Provide the [x, y] coordinate of the cell's center where the given text is located.  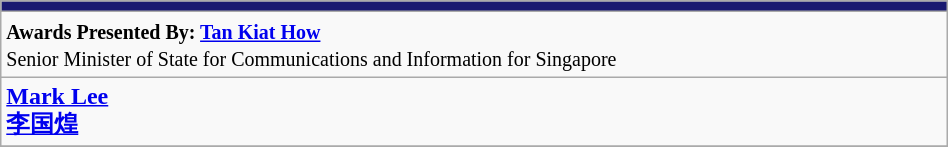
Awards Presented By: Tan Kiat How Senior Minister of State for Communications and Information for Singapore [474, 44]
Mark Lee李国煌 [474, 112]
